Identify which cell holds the provided text, then report its (x, y) central coordinate. 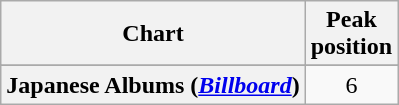
Japanese Albums (Billboard) (153, 85)
Chart (153, 34)
6 (351, 85)
Peakposition (351, 34)
